Search for the cell housing the specified text and yield its [X, Y] center coordinate. 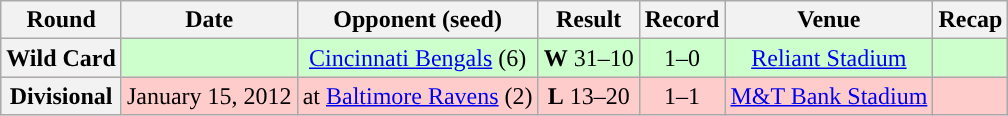
January 15, 2012 [209, 96]
Divisional [62, 96]
M&T Bank Stadium [829, 96]
W 31–10 [588, 58]
Opponent (seed) [418, 20]
at Baltimore Ravens (2) [418, 96]
Record [682, 20]
Recap [970, 20]
Reliant Stadium [829, 58]
Venue [829, 20]
Round [62, 20]
Result [588, 20]
L 13–20 [588, 96]
Date [209, 20]
1–0 [682, 58]
Cincinnati Bengals (6) [418, 58]
1–1 [682, 96]
Wild Card [62, 58]
